Identify which cell holds the provided text, then report its [x, y] central coordinate. 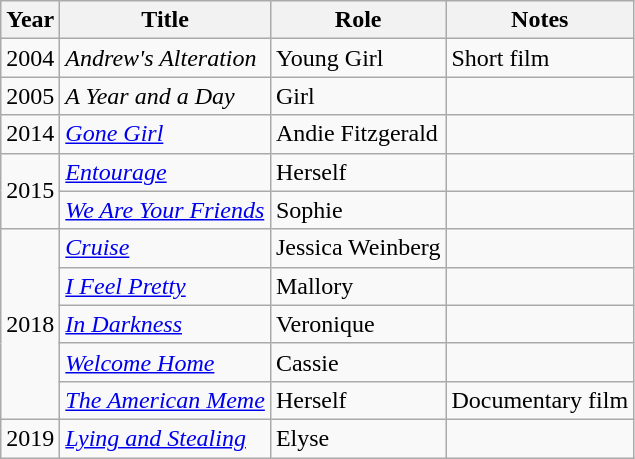
Cassie [358, 362]
I Feel Pretty [166, 286]
Year [30, 20]
Lying and Stealing [166, 438]
Entourage [166, 172]
The American Meme [166, 400]
A Year and a Day [166, 96]
Young Girl [358, 58]
Mallory [358, 286]
2019 [30, 438]
Sophie [358, 210]
Cruise [166, 248]
In Darkness [166, 324]
2005 [30, 96]
2015 [30, 191]
Andrew's Alteration [166, 58]
Jessica Weinberg [358, 248]
2014 [30, 134]
2018 [30, 324]
Documentary film [540, 400]
Title [166, 20]
2004 [30, 58]
Veronique [358, 324]
Short film [540, 58]
Elyse [358, 438]
Role [358, 20]
Girl [358, 96]
We Are Your Friends [166, 210]
Welcome Home [166, 362]
Andie Fitzgerald [358, 134]
Notes [540, 20]
Gone Girl [166, 134]
